Return (X, Y) of the center of cell containing provided text 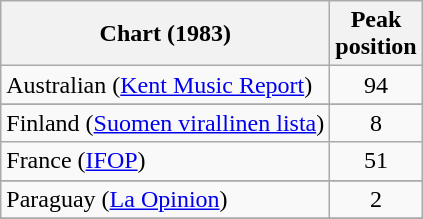
Australian (Kent Music Report) (166, 85)
Paraguay (La Opinion) (166, 199)
Peakposition (376, 34)
Chart (1983) (166, 34)
8 (376, 123)
Finland (Suomen virallinen lista) (166, 123)
France (IFOP) (166, 161)
51 (376, 161)
94 (376, 85)
2 (376, 199)
